From the cell containing the given text, extract its center point as [X, Y] coordinate. 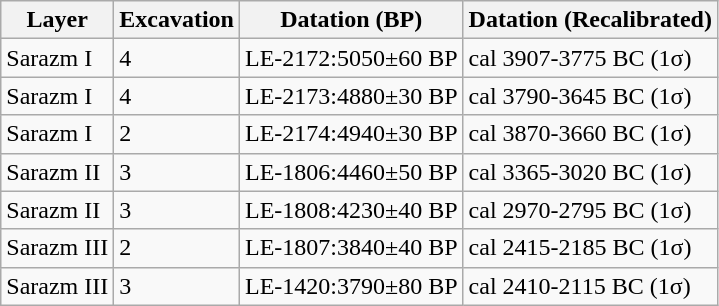
Excavation [177, 20]
Datation (BP) [352, 20]
LE-1420:3790±80 BP [352, 286]
cal 3365-3020 BC (1σ) [590, 172]
LE-1808:4230±40 BP [352, 210]
cal 2970-2795 BC (1σ) [590, 210]
cal 2415-2185 BC (1σ) [590, 248]
LE-2174:4940±30 BP [352, 134]
LE-2173:4880±30 BP [352, 96]
cal 3907-3775 BC (1σ) [590, 58]
LE-1806:4460±50 BP [352, 172]
LE-2172:5050±60 BP [352, 58]
Datation (Recalibrated) [590, 20]
Layer [58, 20]
cal 2410-2115 BC (1σ) [590, 286]
cal 3790-3645 BC (1σ) [590, 96]
LE-1807:3840±40 BP [352, 248]
cal 3870-3660 BC (1σ) [590, 134]
